Detect which cell encompasses the target text, then output its (X, Y) center coordinate. 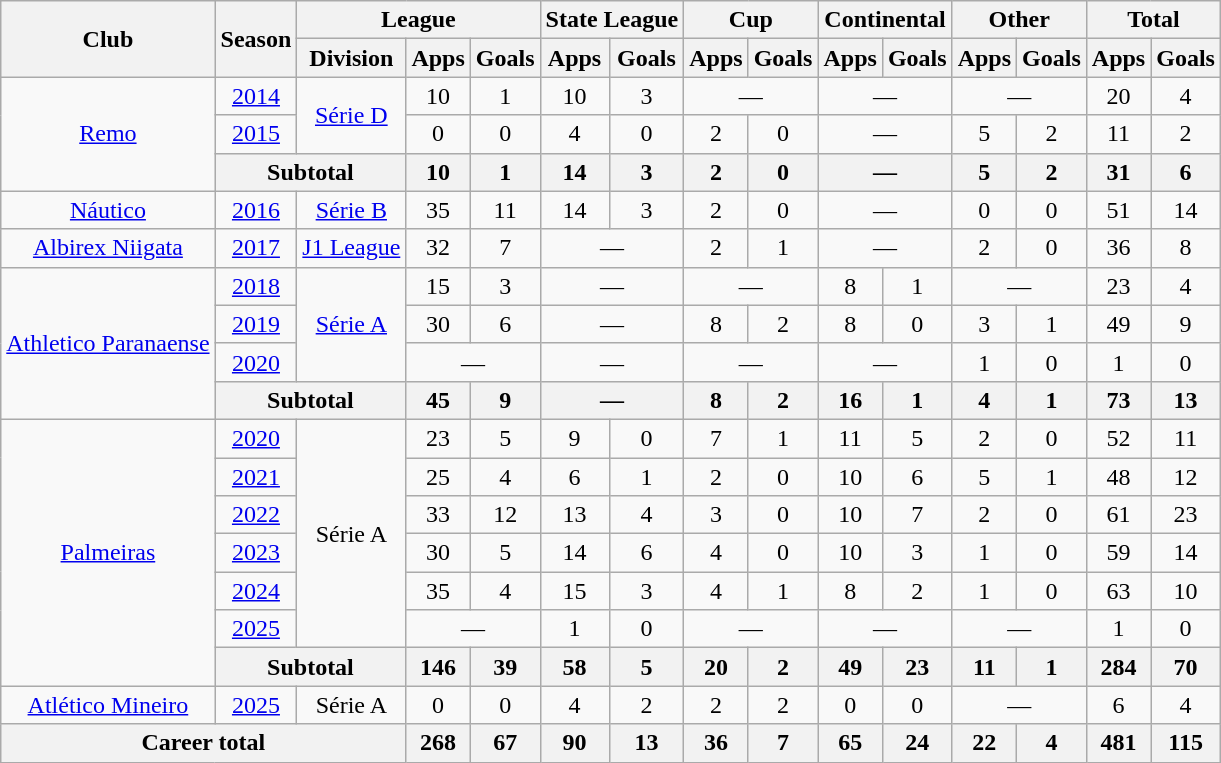
2024 (256, 591)
Division (352, 58)
Palmeiras (108, 552)
61 (1118, 515)
J1 League (352, 248)
Athletico Paranaense (108, 343)
2014 (256, 96)
Continental (885, 20)
Cup (751, 20)
Club (108, 39)
Náutico (108, 210)
Total (1153, 20)
Série B (352, 210)
Other (1019, 20)
115 (1186, 743)
48 (1118, 477)
52 (1118, 438)
State League (612, 20)
Atlético Mineiro (108, 705)
58 (574, 667)
67 (505, 743)
31 (1118, 172)
League (418, 20)
Career total (204, 743)
24 (917, 743)
16 (850, 400)
Season (256, 39)
Série D (352, 115)
39 (505, 667)
22 (984, 743)
2018 (256, 286)
70 (1186, 667)
2017 (256, 248)
63 (1118, 591)
146 (438, 667)
25 (438, 477)
2021 (256, 477)
73 (1118, 400)
Albirex Niigata (108, 248)
45 (438, 400)
65 (850, 743)
32 (438, 248)
59 (1118, 553)
2023 (256, 553)
51 (1118, 210)
2019 (256, 324)
2015 (256, 134)
2016 (256, 210)
Remo (108, 134)
284 (1118, 667)
481 (1118, 743)
33 (438, 515)
268 (438, 743)
90 (574, 743)
2022 (256, 515)
